Pinpoint the cell where the given text exists, returning its [x, y] midpoint coordinate. 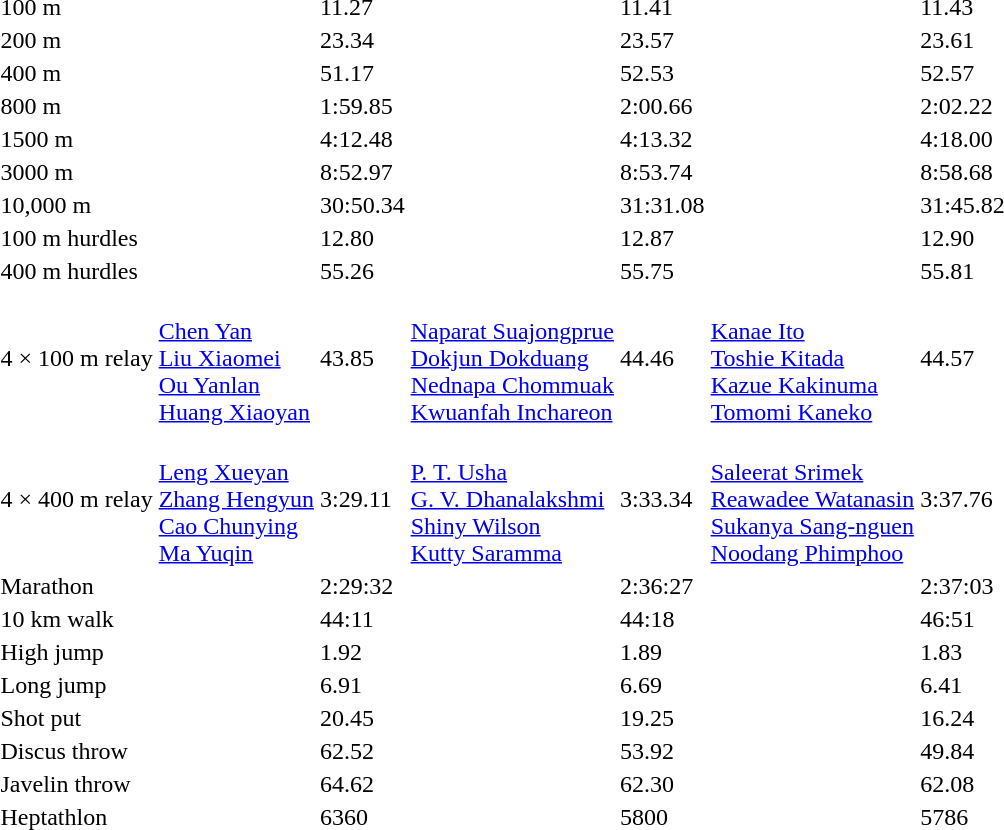
1:59.85 [362, 106]
2:36:27 [662, 586]
44.46 [662, 358]
2:29:32 [362, 586]
Saleerat SrimekReawadee WatanasinSukanya Sang-nguenNoodang Phimphoo [812, 499]
8:52.97 [362, 172]
51.17 [362, 73]
20.45 [362, 718]
62.30 [662, 784]
1.92 [362, 652]
23.34 [362, 40]
62.52 [362, 751]
12.87 [662, 238]
4:12.48 [362, 139]
44:18 [662, 619]
31:31.08 [662, 205]
Naparat SuajongprueDokjun DokduangNednapa ChommuakKwuanfah Inchareon [512, 358]
52.53 [662, 73]
6.91 [362, 685]
53.92 [662, 751]
30:50.34 [362, 205]
64.62 [362, 784]
19.25 [662, 718]
55.26 [362, 271]
12.80 [362, 238]
Chen YanLiu XiaomeiOu YanlanHuang Xiaoyan [236, 358]
2:00.66 [662, 106]
4:13.32 [662, 139]
3:29.11 [362, 499]
55.75 [662, 271]
23.57 [662, 40]
43.85 [362, 358]
P. T. UshaG. V. DhanalakshmiShiny WilsonKutty Saramma [512, 499]
1.89 [662, 652]
6.69 [662, 685]
44:11 [362, 619]
Kanae ItoToshie KitadaKazue KakinumaTomomi Kaneko [812, 358]
Leng XueyanZhang HengyunCao ChunyingMa Yuqin [236, 499]
3:33.34 [662, 499]
8:53.74 [662, 172]
